Determine the (X, Y) coordinate at the center of the cell enclosing the given text.  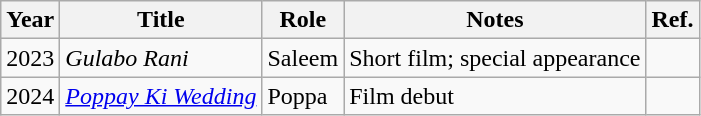
Year (30, 20)
Short film; special appearance (495, 58)
Title (161, 20)
Poppay Ki Wedding (161, 96)
Saleem (303, 58)
Ref. (672, 20)
Gulabo Rani (161, 58)
Role (303, 20)
2023 (30, 58)
Notes (495, 20)
Poppa (303, 96)
2024 (30, 96)
Film debut (495, 96)
